Identify which cell holds the provided text, then report its (X, Y) central coordinate. 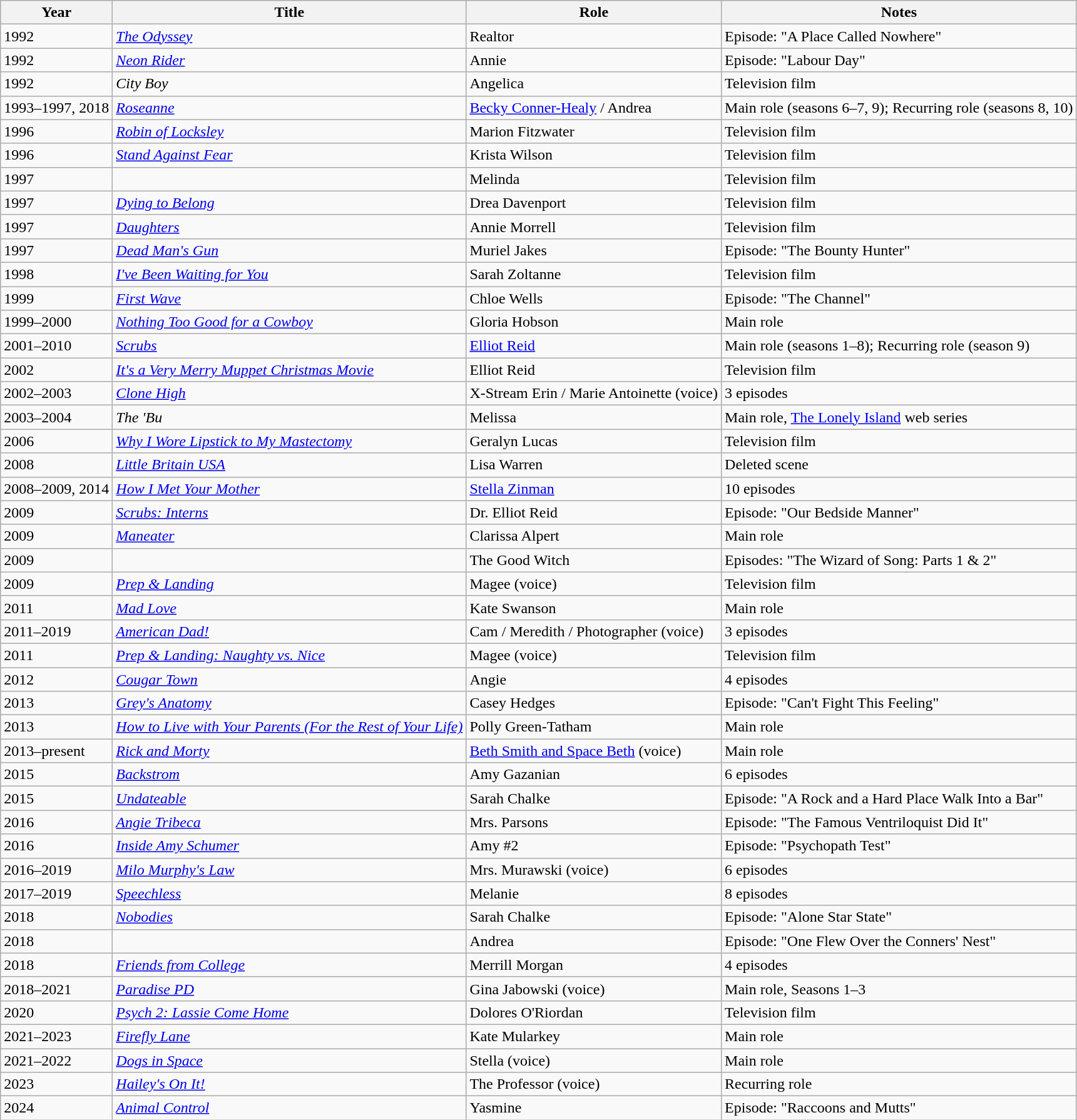
2021–2023 (56, 1036)
2008–2009, 2014 (56, 489)
Amy #2 (594, 846)
2021–2022 (56, 1061)
The Odyssey (289, 36)
City Boy (289, 84)
Clone High (289, 394)
Daughters (289, 227)
Chloe Wells (594, 298)
1999 (56, 298)
Main role, The Lonely Island web series (899, 417)
Episodes: "The Wizard of Song: Parts 1 & 2" (899, 560)
2012 (56, 679)
Episode: "One Flew Over the Conners' Nest" (899, 941)
Krista Wilson (594, 155)
Annie (594, 60)
Muriel Jakes (594, 250)
Yasmine (594, 1108)
Dogs in Space (289, 1061)
Cam / Meredith / Photographer (voice) (594, 631)
Episode: "The Famous Ventriloquist Did It" (899, 822)
The Good Witch (594, 560)
2002–2003 (56, 394)
Episode: "The Bounty Hunter" (899, 250)
Recurring role (899, 1084)
It's a Very Merry Muppet Christmas Movie (289, 370)
Episode: "Labour Day" (899, 60)
First Wave (289, 298)
Dr. Elliot Reid (594, 512)
Animal Control (289, 1108)
Marion Fitzwater (594, 131)
I've Been Waiting for You (289, 274)
Year (56, 13)
2024 (56, 1108)
Mad Love (289, 608)
Main role (seasons 1–8); Recurring role (season 9) (899, 346)
Clarissa Alpert (594, 536)
2016–2019 (56, 870)
Milo Murphy's Law (289, 870)
Melissa (594, 417)
How to Live with Your Parents (For the Rest of Your Life) (289, 727)
2006 (56, 441)
Main role (seasons 6–7, 9); Recurring role (seasons 8, 10) (899, 108)
Nothing Too Good for a Cowboy (289, 322)
Andrea (594, 941)
Geralyn Lucas (594, 441)
American Dad! (289, 631)
Episode: "The Channel" (899, 298)
Angie Tribeca (289, 822)
Episode: "Raccoons and Mutts" (899, 1108)
Firefly Lane (289, 1036)
Mrs. Murawski (voice) (594, 870)
Deleted scene (899, 465)
Backstrom (289, 775)
Mrs. Parsons (594, 822)
2003–2004 (56, 417)
Polly Green-Tatham (594, 727)
10 episodes (899, 489)
Stella Zinman (594, 489)
Neon Rider (289, 60)
Casey Hedges (594, 703)
Dying to Belong (289, 203)
Notes (899, 13)
Episode: "Alone Star State" (899, 917)
Gina Jabowski (voice) (594, 989)
2018–2021 (56, 989)
X-Stream Erin / Marie Antoinette (voice) (594, 394)
Prep & Landing (289, 584)
Amy Gazanian (594, 775)
2017–2019 (56, 893)
Roseanne (289, 108)
Rick and Morty (289, 751)
Annie Morrell (594, 227)
Friends from College (289, 965)
2002 (56, 370)
Psych 2: Lassie Come Home (289, 1012)
Episode: "Psychopath Test" (899, 846)
2001–2010 (56, 346)
Kate Swanson (594, 608)
Speechless (289, 893)
1993–1997, 2018 (56, 108)
Episode: "Our Bedside Manner" (899, 512)
Hailey's On It! (289, 1084)
Main role, Seasons 1–3 (899, 989)
Melinda (594, 179)
Dead Man's Gun (289, 250)
Melanie (594, 893)
Scrubs (289, 346)
Prep & Landing: Naughty vs. Nice (289, 655)
Why I Wore Lipstick to My Mastectomy (289, 441)
2008 (56, 465)
Sarah Zoltanne (594, 274)
Maneater (289, 536)
The Professor (voice) (594, 1084)
2013–present (56, 751)
2023 (56, 1084)
Paradise PD (289, 989)
Beth Smith and Space Beth (voice) (594, 751)
How I Met Your Mother (289, 489)
The 'Bu (289, 417)
Episode: "Can't Fight This Feeling" (899, 703)
Episode: "A Place Called Nowhere" (899, 36)
Grey's Anatomy (289, 703)
Gloria Hobson (594, 322)
Robin of Locksley (289, 131)
8 episodes (899, 893)
Episode: "A Rock and a Hard Place Walk Into a Bar" (899, 798)
Stand Against Fear (289, 155)
Angelica (594, 84)
Drea Davenport (594, 203)
Undateable (289, 798)
Little Britain USA (289, 465)
Dolores O'Riordan (594, 1012)
Nobodies (289, 917)
Inside Amy Schumer (289, 846)
1998 (56, 274)
Kate Mularkey (594, 1036)
Stella (voice) (594, 1061)
Angie (594, 679)
Realtor (594, 36)
1999–2000 (56, 322)
Title (289, 13)
2011–2019 (56, 631)
Lisa Warren (594, 465)
Merrill Morgan (594, 965)
2020 (56, 1012)
Cougar Town (289, 679)
Role (594, 13)
Becky Conner-Healy / Andrea (594, 108)
Scrubs: Interns (289, 512)
